Find where the given text appears and provide that cell's center as [x, y] coordinate. 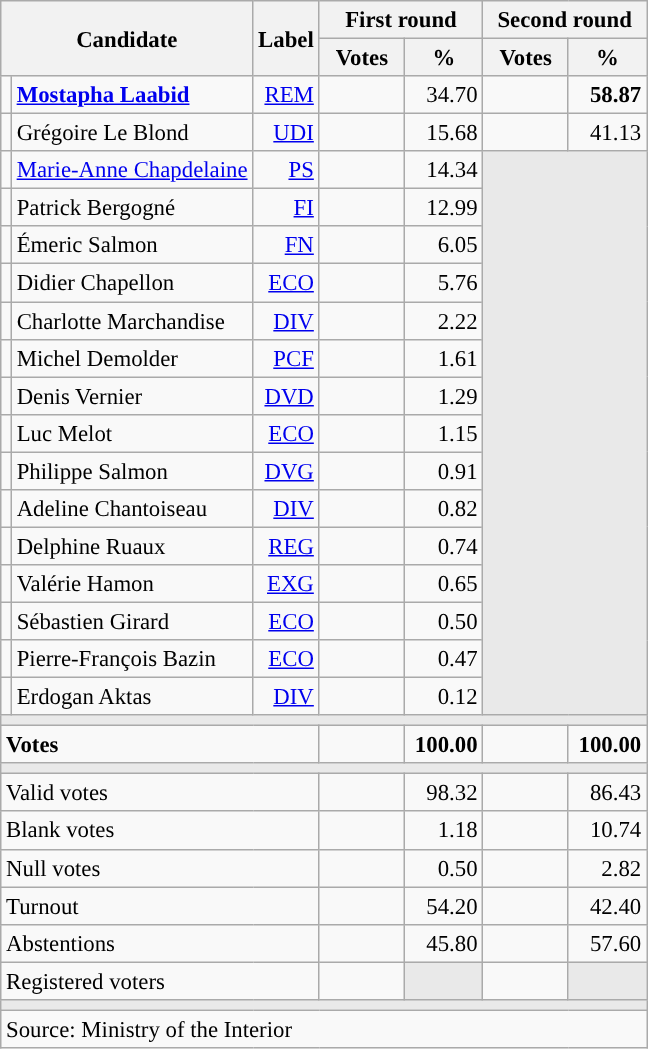
DVD [286, 396]
Philippe Salmon [132, 471]
0.47 [444, 659]
Denis Vernier [132, 396]
6.05 [444, 245]
42.40 [607, 906]
EXG [286, 584]
Émeric Salmon [132, 245]
Delphine Ruaux [132, 546]
Erdogan Aktas [132, 697]
REG [286, 546]
Blank votes [160, 831]
PCF [286, 358]
Label [286, 38]
1.61 [444, 358]
Null votes [160, 868]
Pierre-François Bazin [132, 659]
12.99 [444, 208]
15.68 [444, 133]
Grégoire Le Blond [132, 133]
34.70 [444, 95]
Mostapha Laabid [132, 95]
REM [286, 95]
Valid votes [160, 793]
Registered voters [160, 981]
Didier Chapellon [132, 283]
98.32 [444, 793]
Valérie Hamon [132, 584]
FN [286, 245]
41.13 [607, 133]
Marie-Anne Chapdelaine [132, 170]
Source: Ministry of the Interior [324, 1029]
Turnout [160, 906]
Michel Demolder [132, 358]
0.74 [444, 546]
Second round [565, 20]
0.12 [444, 697]
54.20 [444, 906]
0.82 [444, 509]
PS [286, 170]
1.29 [444, 396]
Abstentions [160, 943]
Adeline Chantoiseau [132, 509]
0.65 [444, 584]
1.18 [444, 831]
57.60 [607, 943]
Patrick Bergogné [132, 208]
Candidate [127, 38]
Sébastien Girard [132, 621]
10.74 [607, 831]
2.22 [444, 321]
14.34 [444, 170]
DVG [286, 471]
45.80 [444, 943]
Luc Melot [132, 433]
2.82 [607, 868]
1.15 [444, 433]
UDI [286, 133]
86.43 [607, 793]
58.87 [607, 95]
FI [286, 208]
0.91 [444, 471]
5.76 [444, 283]
First round [401, 20]
Charlotte Marchandise [132, 321]
